Find where the given text appears and provide that cell's center as (x, y) coordinate. 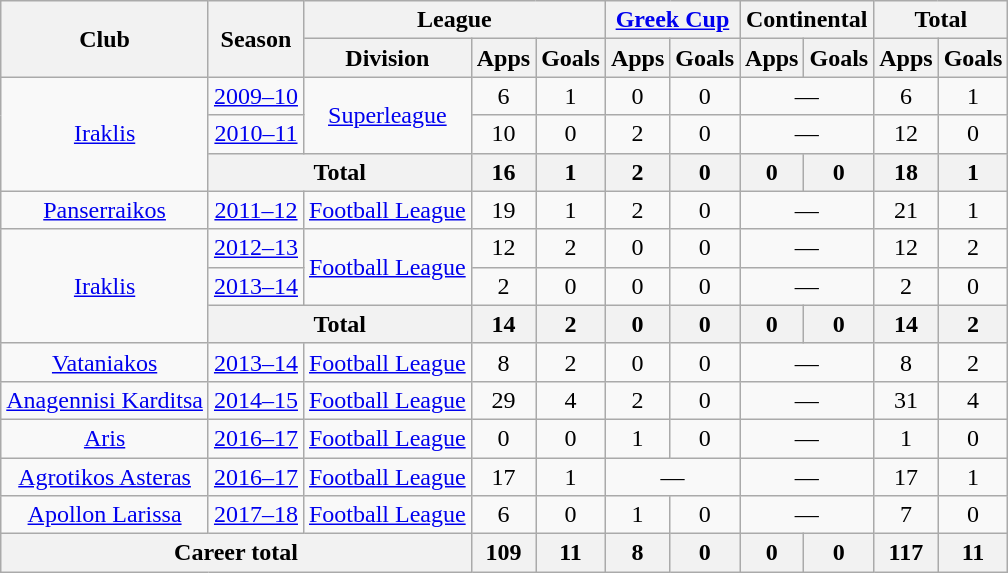
Club (105, 39)
18 (906, 172)
Anagennisi Karditsa (105, 400)
Season (256, 39)
2009–10 (256, 96)
2010–11 (256, 134)
7 (906, 515)
Panserraikos (105, 210)
2012–13 (256, 248)
31 (906, 400)
Agrotikos Asteras (105, 477)
2014–15 (256, 400)
Continental (807, 20)
Superleague (387, 115)
Apollon Larissa (105, 515)
21 (906, 210)
19 (503, 210)
10 (503, 134)
16 (503, 172)
2011–12 (256, 210)
League (454, 20)
2017–18 (256, 515)
117 (906, 553)
Aris (105, 438)
Vataniakos (105, 362)
109 (503, 553)
Greek Cup (672, 20)
29 (503, 400)
Career total (236, 553)
Division (387, 58)
